From the cell containing the given text, extract its center point as [X, Y] coordinate. 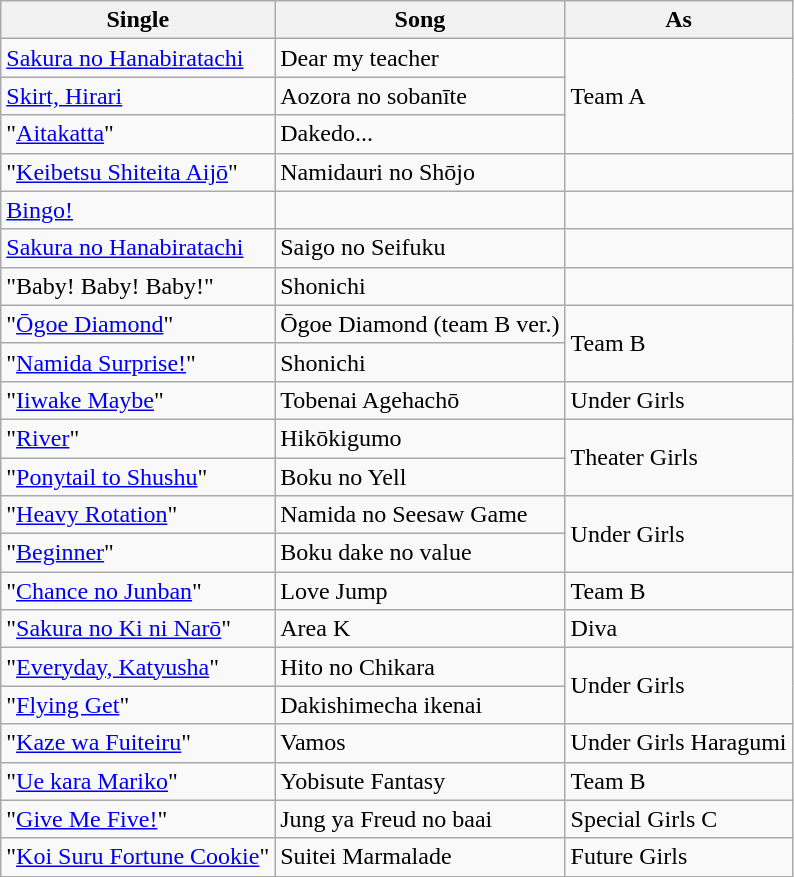
Dakedo... [420, 134]
"Koi Suru Fortune Cookie" [138, 857]
Dear my teacher [420, 58]
"Namida Surprise!" [138, 362]
Dakishimecha ikenai [420, 705]
Tobenai Agehachō [420, 400]
"Baby! Baby! Baby!" [138, 286]
Song [420, 20]
"Aitakatta" [138, 134]
Boku dake no value [420, 553]
Hito no Chikara [420, 667]
"Everyday, Katyusha" [138, 667]
"Beginner" [138, 553]
Aozora no sobanīte [420, 96]
Boku no Yell [420, 477]
"Kaze wa Fuiteiru" [138, 743]
Saigo no Seifuku [420, 248]
Ōgoe Diamond (team B ver.) [420, 324]
Theater Girls [678, 457]
Skirt, Hirari [138, 96]
"Ponytail to Shushu" [138, 477]
"Chance no Junban" [138, 591]
As [678, 20]
"Keibetsu Shiteita Aijō" [138, 172]
Area K [420, 629]
"Give Me Five!" [138, 819]
Namida no Seesaw Game [420, 515]
Future Girls [678, 857]
Team A [678, 96]
Vamos [420, 743]
Hikōkigumo [420, 438]
"River" [138, 438]
Special Girls C [678, 819]
Diva [678, 629]
Namidauri no Shōjo [420, 172]
"Ōgoe Diamond" [138, 324]
"Iiwake Maybe" [138, 400]
Jung ya Freud no baai [420, 819]
"Ue kara Mariko" [138, 781]
Suitei Marmalade [420, 857]
Yobisute Fantasy [420, 781]
Under Girls Haragumi [678, 743]
Bingo! [138, 210]
"Heavy Rotation" [138, 515]
Single [138, 20]
Love Jump [420, 591]
"Flying Get" [138, 705]
"Sakura no Ki ni Narō" [138, 629]
